From the cell containing the given text, extract its center point as [X, Y] coordinate. 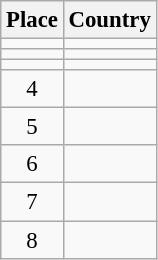
Place [32, 20]
Country [110, 20]
6 [32, 165]
8 [32, 240]
5 [32, 127]
4 [32, 89]
7 [32, 202]
